Output the [x, y] coordinate of the center of the cell containing the given text.  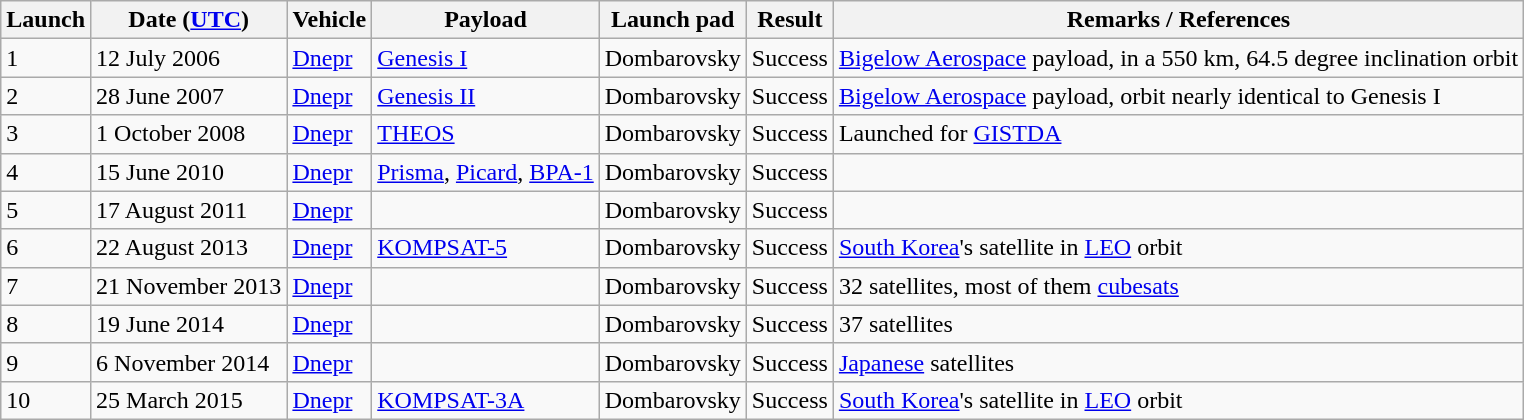
17 August 2011 [189, 210]
8 [46, 324]
4 [46, 172]
Genesis I [486, 58]
28 June 2007 [189, 96]
32 satellites, most of them cubesats [1178, 286]
12 July 2006 [189, 58]
Genesis II [486, 96]
Payload [486, 20]
Japanese satellites [1178, 362]
37 satellites [1178, 324]
Bigelow Aerospace payload, in a 550 km, 64.5 degree inclination orbit [1178, 58]
2 [46, 96]
1 October 2008 [189, 134]
10 [46, 400]
25 March 2015 [189, 400]
Launch [46, 20]
Vehicle [330, 20]
6 November 2014 [189, 362]
Result [790, 20]
Launched for GISTDA [1178, 134]
KOMPSAT-5 [486, 248]
15 June 2010 [189, 172]
7 [46, 286]
3 [46, 134]
Date (UTC) [189, 20]
Bigelow Aerospace payload, orbit nearly identical to Genesis I [1178, 96]
1 [46, 58]
KOMPSAT-3A [486, 400]
21 November 2013 [189, 286]
THEOS [486, 134]
Prisma, Picard, BPA-1 [486, 172]
Launch pad [672, 20]
22 August 2013 [189, 248]
19 June 2014 [189, 324]
6 [46, 248]
Remarks / References [1178, 20]
5 [46, 210]
9 [46, 362]
